Pinpoint the cell where the given text exists, returning its [x, y] midpoint coordinate. 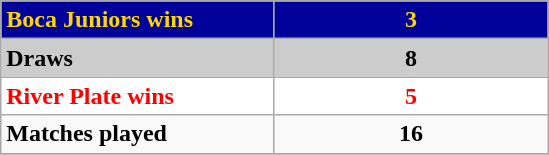
Boca Juniors wins [138, 20]
Draws [138, 58]
16 [411, 134]
8 [411, 58]
Matches played [138, 134]
5 [411, 96]
River Plate wins [138, 96]
3 [411, 20]
